Determine the [x, y] coordinate at the center of the cell enclosing the given text.  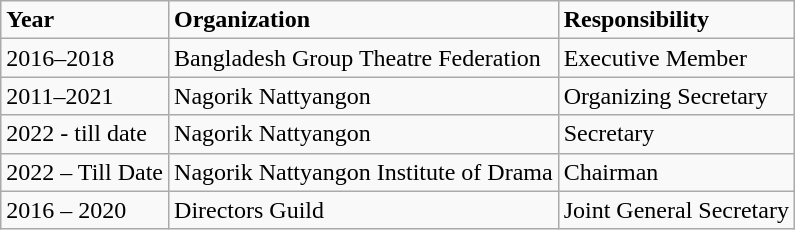
2016–2018 [85, 58]
Bangladesh Group Theatre Federation [364, 58]
Executive Member [676, 58]
2011–2021 [85, 96]
2022 – Till Date [85, 172]
Joint General Secretary [676, 210]
Chairman [676, 172]
Responsibility [676, 20]
Organization [364, 20]
2016 – 2020 [85, 210]
Secretary [676, 134]
Nagorik Nattyangon Institute of Drama [364, 172]
2022 - till date [85, 134]
Directors Guild [364, 210]
Year [85, 20]
Organizing Secretary [676, 96]
